Search for the cell housing the specified text and yield its [X, Y] center coordinate. 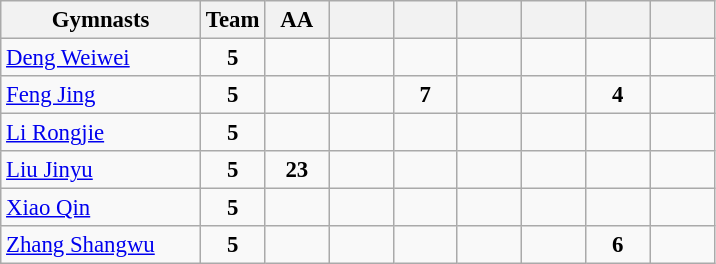
Zhang Shangwu [101, 245]
23 [297, 170]
Xiao Qin [101, 208]
Feng Jing [101, 95]
6 [618, 245]
Deng Weiwei [101, 58]
4 [618, 95]
Li Rongjie [101, 133]
7 [425, 95]
Gymnasts [101, 20]
Liu Jinyu [101, 170]
Team [232, 20]
AA [297, 20]
